Determine the [X, Y] coordinate at the center of the cell enclosing the given text.  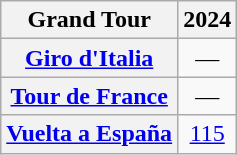
Giro d'Italia [90, 58]
Vuelta a España [90, 134]
115 [208, 134]
2024 [208, 20]
Grand Tour [90, 20]
Tour de France [90, 96]
